Scan for the cell matching the given text and deliver its [x, y] coordinate at center. 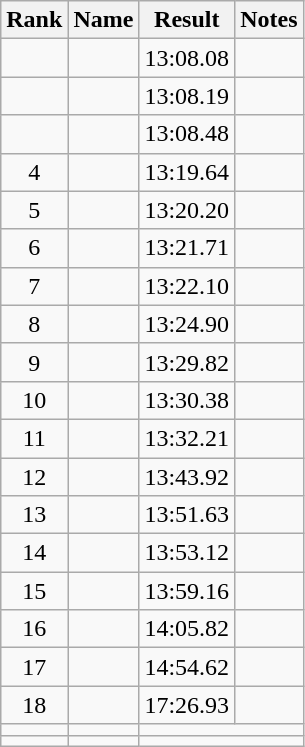
13:53.12 [187, 553]
8 [34, 324]
11 [34, 438]
13:24.90 [187, 324]
10 [34, 400]
15 [34, 591]
13:43.92 [187, 477]
17 [34, 667]
13:51.63 [187, 515]
13:08.48 [187, 134]
13:32.21 [187, 438]
13:59.16 [187, 591]
13:08.19 [187, 96]
Rank [34, 20]
Result [187, 20]
17:26.93 [187, 705]
6 [34, 248]
13:21.71 [187, 248]
12 [34, 477]
13 [34, 515]
5 [34, 210]
Notes [269, 20]
13:29.82 [187, 362]
14:05.82 [187, 629]
13:30.38 [187, 400]
Name [104, 20]
9 [34, 362]
14 [34, 553]
14:54.62 [187, 667]
18 [34, 705]
16 [34, 629]
7 [34, 286]
13:08.08 [187, 58]
13:22.10 [187, 286]
4 [34, 172]
13:20.20 [187, 210]
13:19.64 [187, 172]
